Identify which cell holds the provided text, then report its (x, y) central coordinate. 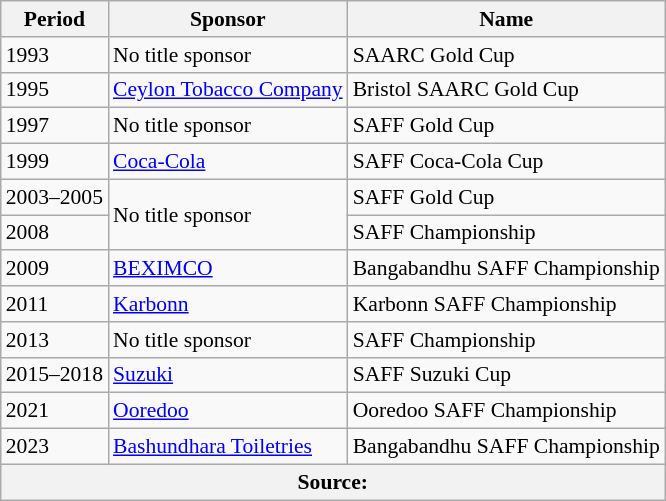
2021 (54, 411)
SAFF Coca-Cola Cup (506, 162)
SAARC Gold Cup (506, 55)
1997 (54, 126)
SAFF Suzuki Cup (506, 375)
Name (506, 19)
1999 (54, 162)
Karbonn (228, 304)
Ooredoo SAFF Championship (506, 411)
Period (54, 19)
2011 (54, 304)
BEXIMCO (228, 269)
Sponsor (228, 19)
2009 (54, 269)
Karbonn SAFF Championship (506, 304)
Bristol SAARC Gold Cup (506, 90)
Bashundhara Toiletries (228, 447)
Coca-Cola (228, 162)
2008 (54, 233)
Ooredoo (228, 411)
Source: (333, 482)
2015–2018 (54, 375)
1995 (54, 90)
2003–2005 (54, 197)
Ceylon Tobacco Company (228, 90)
2023 (54, 447)
Suzuki (228, 375)
2013 (54, 340)
1993 (54, 55)
